Return (X, Y) of the center of cell containing provided text 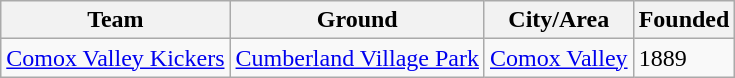
City/Area (558, 20)
Comox Valley Kickers (116, 58)
Cumberland Village Park (357, 58)
Comox Valley (558, 58)
Ground (357, 20)
Team (116, 20)
Founded (684, 20)
1889 (684, 58)
